Locate the cell with the specified text and output its (x, y) center coordinate. 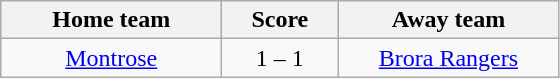
Montrose (112, 58)
Home team (112, 20)
Score (280, 20)
Brora Rangers (448, 58)
Away team (448, 20)
1 – 1 (280, 58)
